From the cell containing the given text, extract its center point as (X, Y) coordinate. 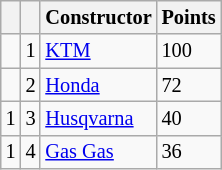
Gas Gas (98, 152)
36 (189, 152)
3 (31, 118)
100 (189, 51)
KTM (98, 51)
Honda (98, 85)
2 (31, 85)
4 (31, 152)
40 (189, 118)
72 (189, 85)
Husqvarna (98, 118)
Constructor (98, 17)
Points (189, 17)
